Scan for the cell matching the given text and deliver its [X, Y] coordinate at center. 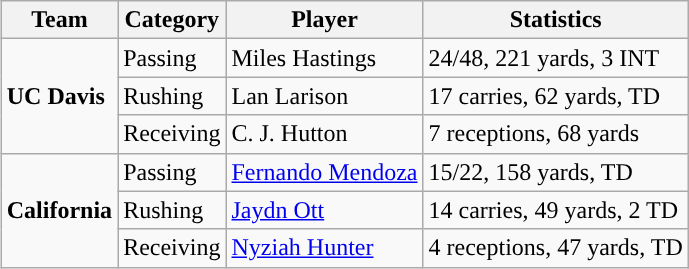
Nyziah Hunter [324, 248]
4 receptions, 47 yards, TD [556, 248]
UC Davis [59, 96]
California [59, 210]
Team [59, 20]
Statistics [556, 20]
24/48, 221 yards, 3 INT [556, 58]
Jaydn Ott [324, 210]
Fernando Mendoza [324, 172]
Miles Hastings [324, 58]
Player [324, 20]
Category [172, 20]
15/22, 158 yards, TD [556, 172]
Lan Larison [324, 96]
17 carries, 62 yards, TD [556, 96]
7 receptions, 68 yards [556, 134]
14 carries, 49 yards, 2 TD [556, 210]
C. J. Hutton [324, 134]
